Identify which cell holds the provided text, then report its (x, y) central coordinate. 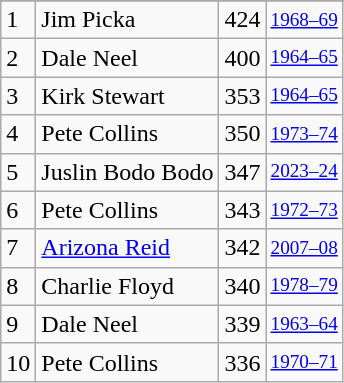
5 (18, 172)
Juslin Bodo Bodo (128, 172)
350 (242, 134)
353 (242, 96)
Kirk Stewart (128, 96)
1963–64 (304, 324)
400 (242, 58)
1973–74 (304, 134)
10 (18, 362)
343 (242, 210)
7 (18, 248)
1978–79 (304, 286)
Arizona Reid (128, 248)
9 (18, 324)
336 (242, 362)
2023–24 (304, 172)
1972–73 (304, 210)
8 (18, 286)
1970–71 (304, 362)
1968–69 (304, 20)
Jim Picka (128, 20)
Charlie Floyd (128, 286)
4 (18, 134)
2 (18, 58)
6 (18, 210)
339 (242, 324)
2007–08 (304, 248)
1 (18, 20)
340 (242, 286)
347 (242, 172)
424 (242, 20)
3 (18, 96)
342 (242, 248)
